Search for the cell housing the specified text and yield its (x, y) center coordinate. 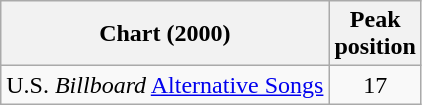
17 (375, 85)
U.S. Billboard Alternative Songs (165, 85)
Peakposition (375, 34)
Chart (2000) (165, 34)
